Capture the cell that displays the provided text and extract its [X, Y] central coordinate. 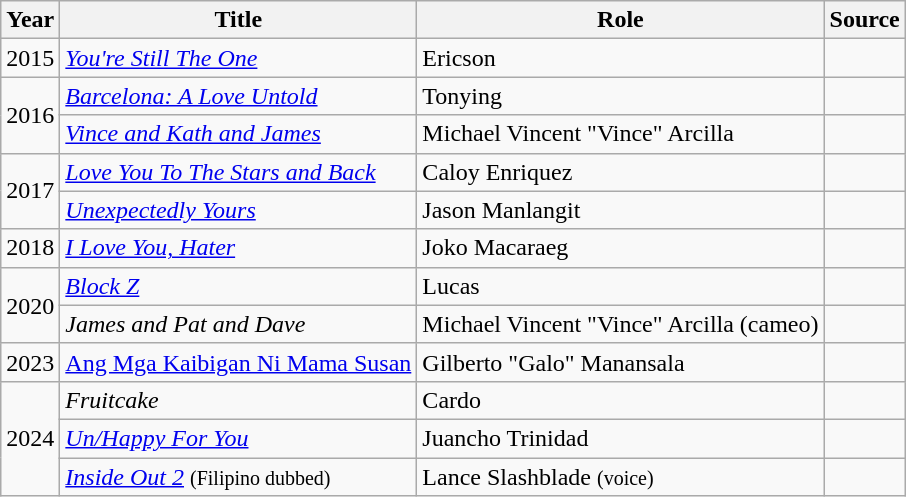
Fruitcake [238, 400]
Title [238, 20]
Unexpectedly Yours [238, 210]
Cardo [620, 400]
You're Still The One [238, 58]
Inside Out 2 (Filipino dubbed) [238, 477]
Juancho Trinidad [620, 438]
Barcelona: A Love Untold [238, 96]
Caloy Enriquez [620, 172]
Vince and Kath and James [238, 134]
2017 [30, 191]
2020 [30, 305]
2018 [30, 248]
2015 [30, 58]
Block Z [238, 286]
Lance Slashblade (voice) [620, 477]
Gilberto "Galo" Manansala [620, 362]
Role [620, 20]
Ericson [620, 58]
Michael Vincent "Vince" Arcilla (cameo) [620, 324]
2016 [30, 115]
Un/Happy For You [238, 438]
Joko Macaraeg [620, 248]
Year [30, 20]
Jason Manlangit [620, 210]
Lucas [620, 286]
Love You To The Stars and Back [238, 172]
I Love You, Hater [238, 248]
Michael Vincent "Vince" Arcilla [620, 134]
Source [864, 20]
Tonying [620, 96]
Ang Mga Kaibigan Ni Mama Susan [238, 362]
2023 [30, 362]
James and Pat and Dave [238, 324]
2024 [30, 438]
